Return the (x, y) coordinate for the center point of the cell that contains the specified text.  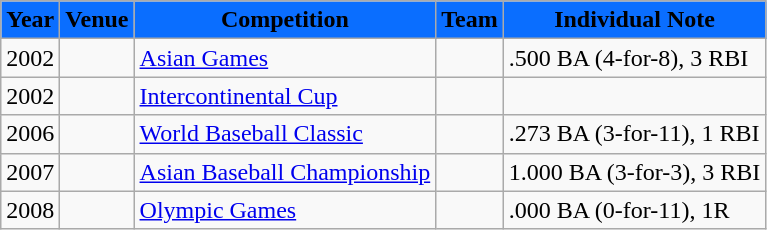
Team (470, 20)
Intercontinental Cup (285, 96)
.000 BA (0-for-11), 1R (634, 210)
Competition (285, 20)
Year (30, 20)
2007 (30, 172)
.273 BA (3-for-11), 1 RBI (634, 134)
Asian Baseball Championship (285, 172)
World Baseball Classic (285, 134)
2008 (30, 210)
Venue (97, 20)
Asian Games (285, 58)
Olympic Games (285, 210)
.500 BA (4-for-8), 3 RBI (634, 58)
1.000 BA (3-for-3), 3 RBI (634, 172)
Individual Note (634, 20)
2006 (30, 134)
